Return the (x, y) coordinate for the center point of the cell that contains the specified text.  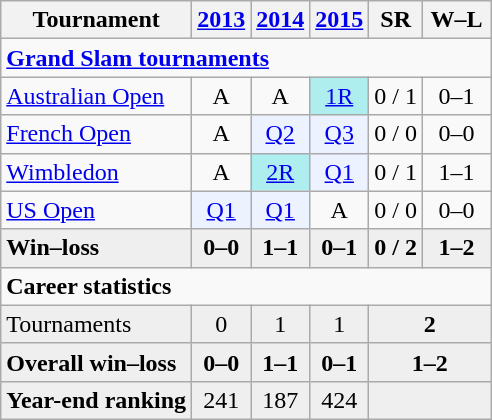
2R (280, 172)
Grand Slam tournaments (246, 58)
241 (222, 400)
2013 (222, 20)
Australian Open (96, 96)
French Open (96, 134)
Career statistics (246, 286)
0 (222, 324)
Q3 (340, 134)
Tournaments (96, 324)
2014 (280, 20)
Tournament (96, 20)
Win–loss (96, 248)
2015 (340, 20)
1R (340, 96)
W–L (457, 20)
Year-end ranking (96, 400)
SR (396, 20)
Q2 (280, 134)
Overall win–loss (96, 362)
2 (430, 324)
0 / 2 (396, 248)
424 (340, 400)
Wimbledon (96, 172)
US Open (96, 210)
187 (280, 400)
